Detect which cell encompasses the target text, then output its [X, Y] center coordinate. 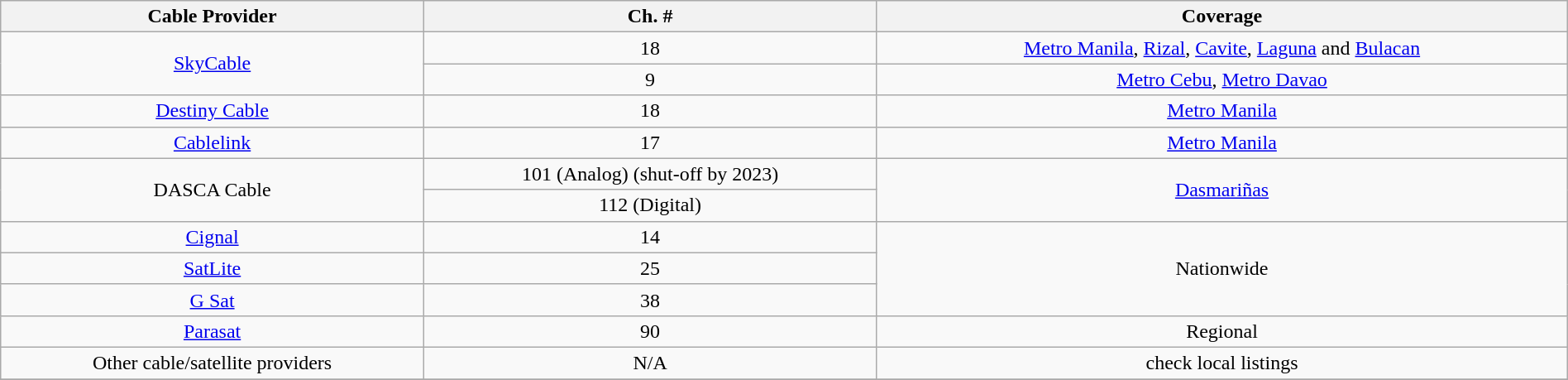
112 (Digital) [650, 205]
Coverage [1222, 17]
Destiny Cable [213, 111]
check local listings [1222, 363]
Regional [1222, 331]
101 (Analog) (shut-off by 2023) [650, 174]
Ch. # [650, 17]
90 [650, 331]
SatLite [213, 268]
Cablelink [213, 142]
Other cable/satellite providers [213, 363]
9 [650, 79]
25 [650, 268]
Cable Provider [213, 17]
Metro Manila, Rizal, Cavite, Laguna and Bulacan [1222, 48]
17 [650, 142]
N/A [650, 363]
Parasat [213, 331]
38 [650, 300]
G Sat [213, 300]
Cignal [213, 237]
Metro Cebu, Metro Davao [1222, 79]
DASCA Cable [213, 190]
Dasmariñas [1222, 190]
14 [650, 237]
Nationwide [1222, 268]
SkyCable [213, 64]
